Scan for the cell matching the given text and deliver its (x, y) coordinate at center. 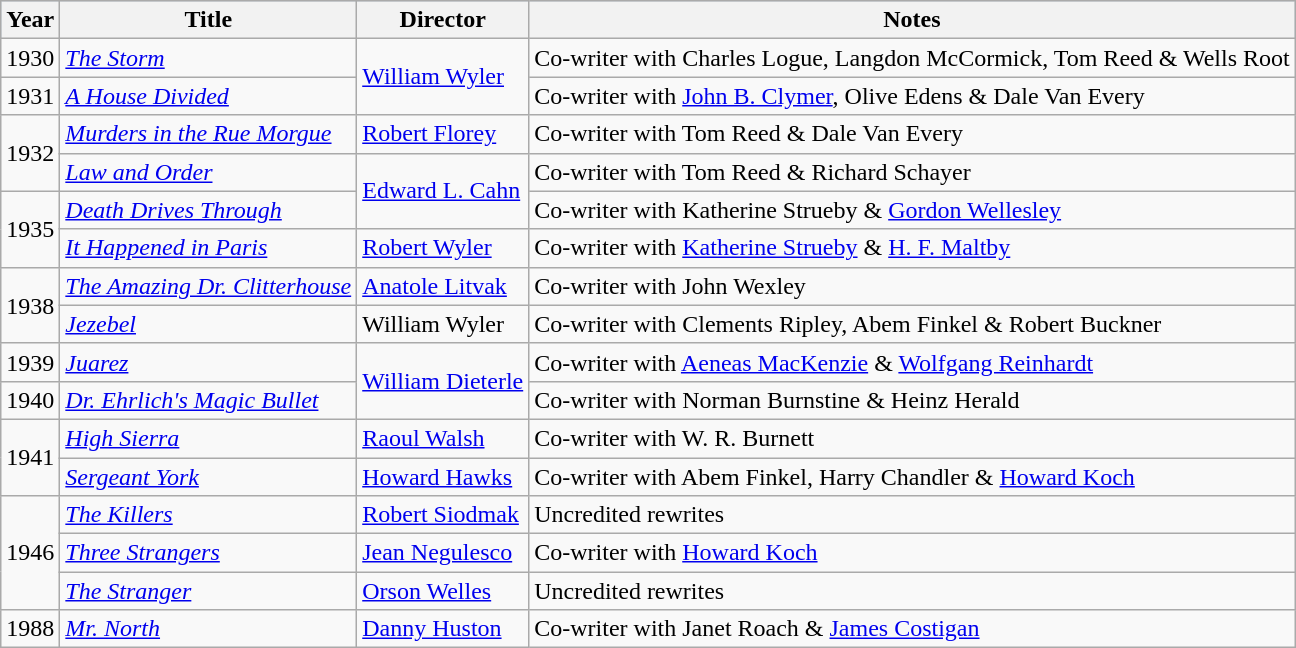
Orson Welles (443, 591)
Notes (912, 20)
1988 (30, 629)
Co-writer with Tom Reed & Dale Van Every (912, 134)
Howard Hawks (443, 477)
Robert Siodmak (443, 515)
Co-writer with Janet Roach & James Costigan (912, 629)
Sergeant York (208, 477)
Law and Order (208, 172)
Co-writer with Tom Reed & Richard Schayer (912, 172)
Jean Negulesco (443, 553)
Anatole Litvak (443, 286)
Co-writer with Clements Ripley, Abem Finkel & Robert Buckner (912, 324)
1946 (30, 553)
Juarez (208, 362)
It Happened in Paris (208, 248)
Co-writer with W. R. Burnett (912, 438)
A House Divided (208, 96)
Mr. North (208, 629)
1930 (30, 58)
Robert Wyler (443, 248)
Co-writer with Charles Logue, Langdon McCormick, Tom Reed & Wells Root (912, 58)
1932 (30, 153)
Co-writer with John B. Clymer, Olive Edens & Dale Van Every (912, 96)
1940 (30, 400)
Co-writer with Katherine Strueby & H. F. Maltby (912, 248)
The Storm (208, 58)
Danny Huston (443, 629)
Robert Florey (443, 134)
The Amazing Dr. Clitterhouse (208, 286)
Co-writer with Abem Finkel, Harry Chandler & Howard Koch (912, 477)
Year (30, 20)
William Dieterle (443, 381)
Co-writer with Howard Koch (912, 553)
Co-writer with John Wexley (912, 286)
Director (443, 20)
Co-writer with Norman Burnstine & Heinz Herald (912, 400)
Raoul Walsh (443, 438)
The Killers (208, 515)
Jezebel (208, 324)
Dr. Ehrlich's Magic Bullet (208, 400)
High Sierra (208, 438)
Murders in the Rue Morgue (208, 134)
Death Drives Through (208, 210)
Three Strangers (208, 553)
1938 (30, 305)
1939 (30, 362)
Co-writer with Aeneas MacKenzie & Wolfgang Reinhardt (912, 362)
Title (208, 20)
1931 (30, 96)
1941 (30, 457)
Edward L. Cahn (443, 191)
Co-writer with Katherine Strueby & Gordon Wellesley (912, 210)
1935 (30, 229)
The Stranger (208, 591)
